For the text-containing cell, return its midpoint in (X, Y) coordinate format. 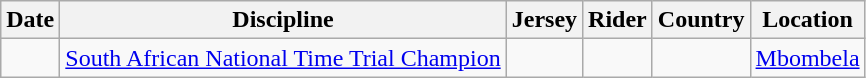
Discipline (283, 20)
Rider (618, 20)
Jersey (544, 20)
Date (30, 20)
Mbombela (808, 58)
Location (808, 20)
South African National Time Trial Champion (283, 58)
Country (701, 20)
